Return the (x, y) coordinate for the center point of the cell that contains the specified text.  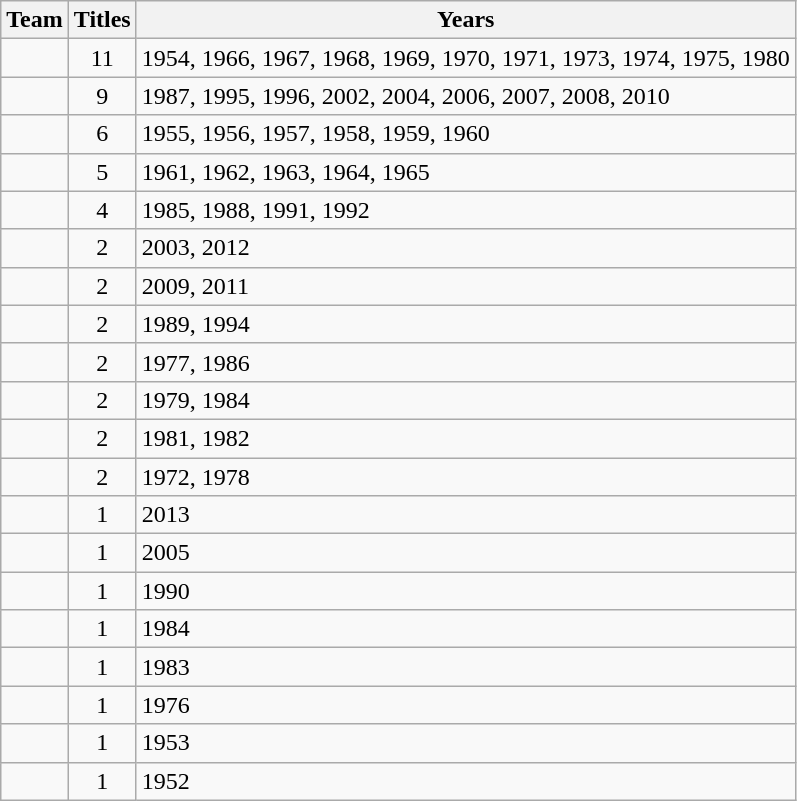
6 (102, 134)
1977, 1986 (466, 362)
9 (102, 96)
1987, 1995, 1996, 2002, 2004, 2006, 2007, 2008, 2010 (466, 96)
1961, 1962, 1963, 1964, 1965 (466, 172)
5 (102, 172)
1984 (466, 629)
1972, 1978 (466, 477)
Team (35, 20)
1954, 1966, 1967, 1968, 1969, 1970, 1971, 1973, 1974, 1975, 1980 (466, 58)
1955, 1956, 1957, 1958, 1959, 1960 (466, 134)
2003, 2012 (466, 248)
Years (466, 20)
Titles (102, 20)
2009, 2011 (466, 286)
1989, 1994 (466, 324)
1976 (466, 705)
2013 (466, 515)
1990 (466, 591)
11 (102, 58)
1983 (466, 667)
1979, 1984 (466, 400)
1953 (466, 743)
4 (102, 210)
1985, 1988, 1991, 1992 (466, 210)
1952 (466, 781)
1981, 1982 (466, 438)
2005 (466, 553)
